Determine the (X, Y) coordinate at the center of the cell enclosing the given text.  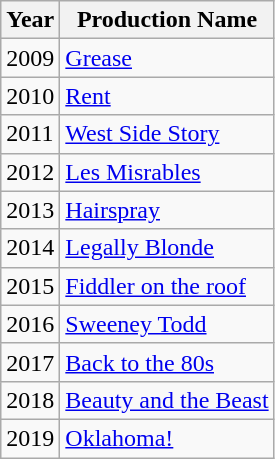
Production Name (167, 20)
2009 (30, 58)
2011 (30, 134)
2010 (30, 96)
Year (30, 20)
2015 (30, 286)
Legally Blonde (167, 248)
2016 (30, 324)
West Side Story (167, 134)
Hairspray (167, 210)
Sweeney Todd (167, 324)
Back to the 80s (167, 362)
Les Misrables (167, 172)
2013 (30, 210)
2014 (30, 248)
2018 (30, 400)
2017 (30, 362)
Fiddler on the roof (167, 286)
Beauty and the Beast (167, 400)
Oklahoma! (167, 438)
2019 (30, 438)
Grease (167, 58)
2012 (30, 172)
Rent (167, 96)
